Find where the given text appears and provide that cell's center as (X, Y) coordinate. 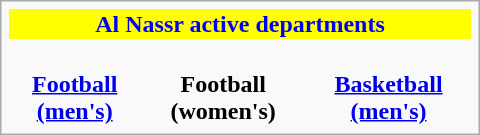
Football(women's) (223, 84)
Basketball(men's) (388, 84)
Football(men's) (74, 84)
Al Nassr active departments (240, 24)
